From the cell containing the given text, extract its center point as [x, y] coordinate. 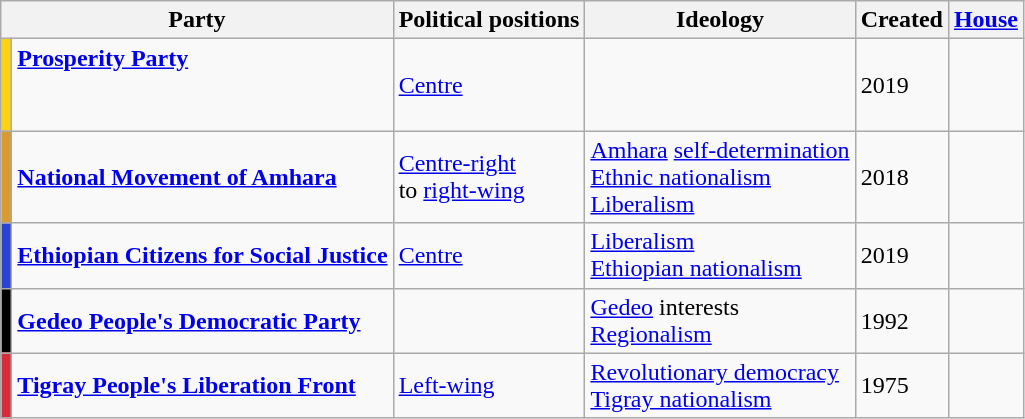
Ethiopian Citizens for Social Justice [202, 256]
Party [197, 20]
2018 [902, 177]
Political positions [489, 20]
Left-wing [489, 386]
Revolutionary democracyTigray nationalism [720, 386]
Amhara self-determinationEthnic nationalismLiberalism [720, 177]
Gedeo People's Democratic Party [202, 320]
House [986, 20]
National Movement of Amhara [202, 177]
1992 [902, 320]
Prosperity Party [202, 85]
1975 [902, 386]
Gedeo interestsRegionalism [720, 320]
Created [902, 20]
Centre-rightto right-wing [489, 177]
Tigray People's Liberation Front [202, 386]
Ideology [720, 20]
LiberalismEthiopian nationalism [720, 256]
